For the text-containing cell, return its midpoint in (x, y) coordinate format. 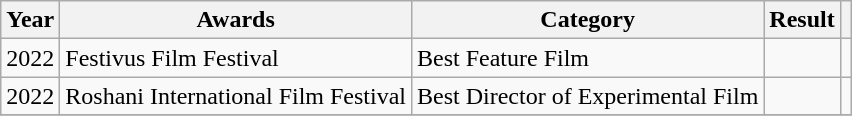
Awards (236, 20)
Roshani International Film Festival (236, 96)
Year (30, 20)
Best Feature Film (588, 58)
Category (588, 20)
Festivus Film Festival (236, 58)
Result (802, 20)
Best Director of Experimental Film (588, 96)
